Extract the [X, Y] coordinate from the center of the cell holding the provided text.  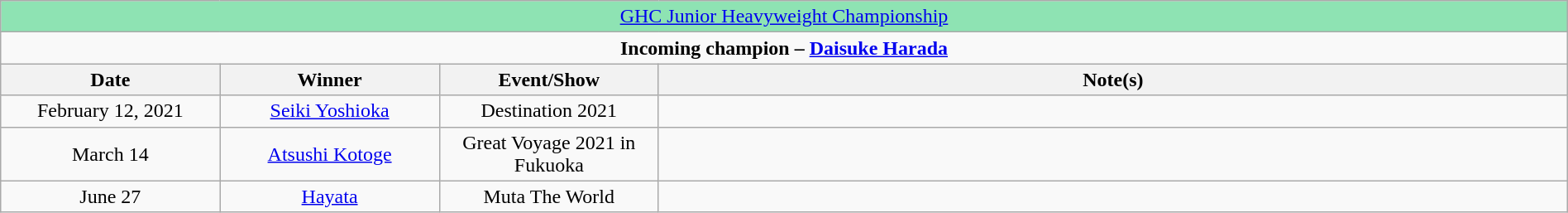
March 14 [111, 154]
June 27 [111, 196]
Note(s) [1113, 80]
Muta The World [549, 196]
Destination 2021 [549, 111]
Winner [329, 80]
Seiki Yoshioka [329, 111]
Hayata [329, 196]
Great Voyage 2021 in Fukuoka [549, 154]
Incoming champion – Daisuke Harada [784, 48]
GHC Junior Heavyweight Championship [784, 17]
Date [111, 80]
February 12, 2021 [111, 111]
Event/Show [549, 80]
Atsushi Kotoge [329, 154]
